Scan for the cell matching the given text and deliver its (x, y) coordinate at center. 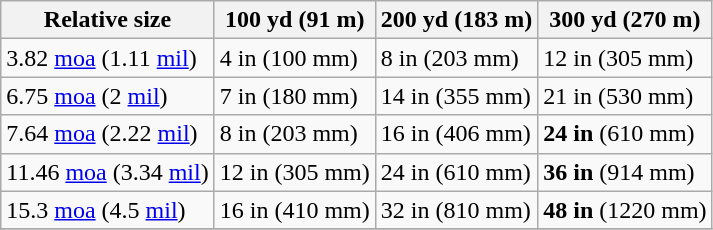
14 in (355 mm) (456, 96)
200 yd (183 m) (456, 20)
15.3 moa (4.5 mil) (108, 210)
36 in (914 mm) (625, 172)
11.46 moa (3.34 mil) (108, 172)
100 yd (91 m) (294, 20)
3.82 moa (1.11 mil) (108, 58)
16 in (406 mm) (456, 134)
Relative size (108, 20)
16 in (410 mm) (294, 210)
7 in (180 mm) (294, 96)
4 in (100 mm) (294, 58)
21 in (530 mm) (625, 96)
48 in (1220 mm) (625, 210)
7.64 moa (2.22 mil) (108, 134)
32 in (810 mm) (456, 210)
300 yd (270 m) (625, 20)
6.75 moa (2 mil) (108, 96)
